Return (x, y) of the center of cell containing provided text 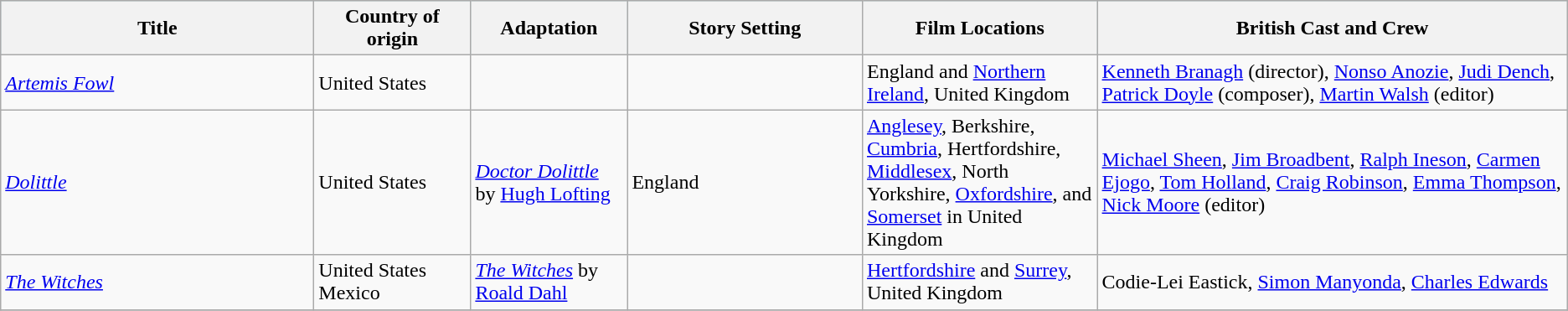
Doctor Dolittle by Hugh Lofting (549, 183)
England and Northern Ireland, United Kingdom (980, 82)
Title (157, 29)
Michael Sheen, Jim Broadbent, Ralph Ineson, Carmen Ejogo, Tom Holland, Craig Robinson, Emma Thompson, Nick Moore (editor) (1332, 183)
Artemis Fowl (157, 82)
Film Locations (980, 29)
Country of origin (392, 29)
Hertfordshire and Surrey, United Kingdom (980, 282)
British Cast and Crew (1332, 29)
Adaptation (549, 29)
England (745, 183)
Kenneth Branagh (director), Nonso Anozie, Judi Dench, Patrick Doyle (composer), Martin Walsh (editor) (1332, 82)
Anglesey, Berkshire, Cumbria, Hertfordshire, Middlesex, North Yorkshire, Oxfordshire, and Somerset in United Kingdom (980, 183)
Codie-Lei Eastick, Simon Manyonda, Charles Edwards (1332, 282)
Dolittle (157, 183)
The Witches (157, 282)
United StatesMexico (392, 282)
The Witches by Roald Dahl (549, 282)
Story Setting (745, 29)
